Determine the (X, Y) coordinate at the center of the cell enclosing the given text.  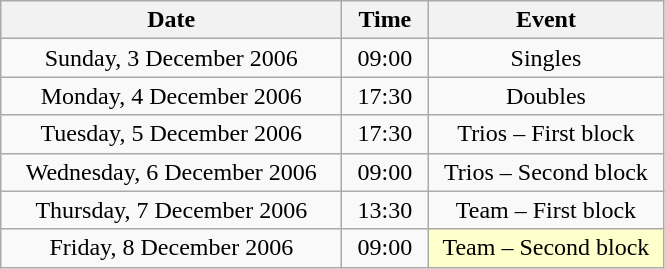
Singles (546, 58)
Trios – Second block (546, 172)
Doubles (546, 96)
Friday, 8 December 2006 (172, 248)
Sunday, 3 December 2006 (172, 58)
Team – Second block (546, 248)
13:30 (385, 210)
Time (385, 20)
Wednesday, 6 December 2006 (172, 172)
Thursday, 7 December 2006 (172, 210)
Trios – First block (546, 134)
Team – First block (546, 210)
Monday, 4 December 2006 (172, 96)
Event (546, 20)
Date (172, 20)
Tuesday, 5 December 2006 (172, 134)
